Locate the cell with the specified text and output its (x, y) center coordinate. 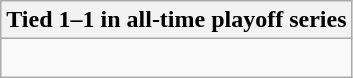
Tied 1–1 in all-time playoff series (176, 20)
